Capture the cell that displays the provided text and extract its [X, Y] central coordinate. 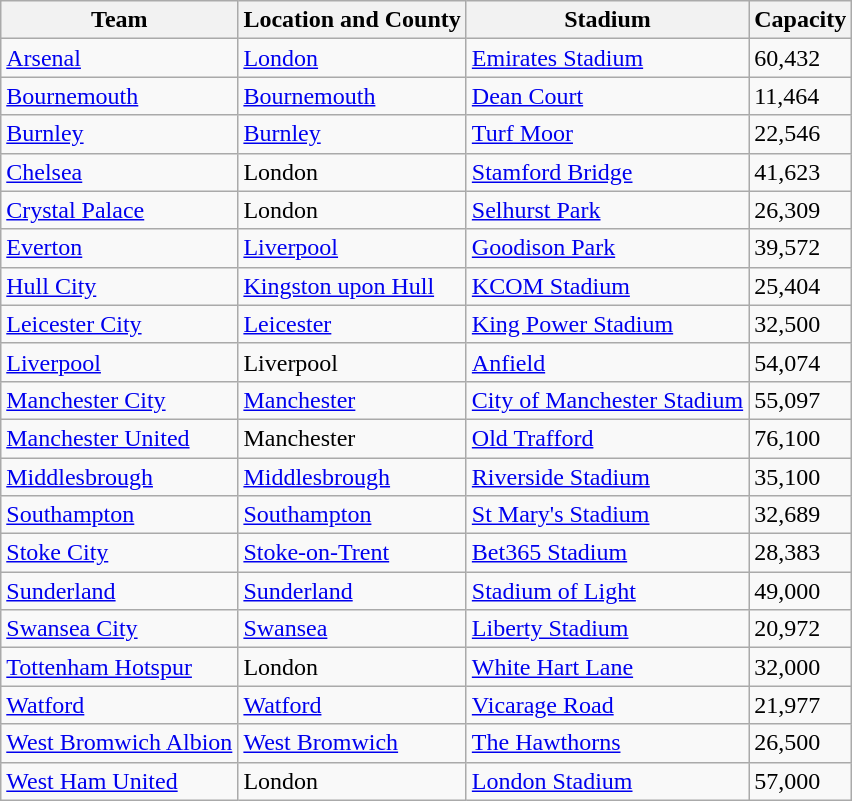
Leicester [352, 324]
Turf Moor [607, 134]
Bet365 Stadium [607, 553]
Riverside Stadium [607, 477]
28,383 [800, 553]
25,404 [800, 286]
Team [120, 20]
11,464 [800, 96]
Stoke City [120, 553]
London Stadium [607, 781]
The Hawthorns [607, 743]
Manchester United [120, 438]
Stoke-on-Trent [352, 553]
Leicester City [120, 324]
49,000 [800, 591]
41,623 [800, 172]
Everton [120, 248]
Emirates Stadium [607, 58]
39,572 [800, 248]
Dean Court [607, 96]
Chelsea [120, 172]
West Bromwich [352, 743]
Swansea City [120, 629]
Manchester City [120, 400]
Swansea [352, 629]
76,100 [800, 438]
Location and County [352, 20]
Kingston upon Hull [352, 286]
32,500 [800, 324]
City of Manchester Stadium [607, 400]
Capacity [800, 20]
26,309 [800, 210]
Goodison Park [607, 248]
KCOM Stadium [607, 286]
Vicarage Road [607, 705]
57,000 [800, 781]
West Ham United [120, 781]
St Mary's Stadium [607, 515]
Anfield [607, 362]
West Bromwich Albion [120, 743]
Hull City [120, 286]
Crystal Palace [120, 210]
Arsenal [120, 58]
Selhurst Park [607, 210]
King Power Stadium [607, 324]
22,546 [800, 134]
55,097 [800, 400]
32,000 [800, 667]
Stamford Bridge [607, 172]
Stadium [607, 20]
54,074 [800, 362]
26,500 [800, 743]
Tottenham Hotspur [120, 667]
White Hart Lane [607, 667]
35,100 [800, 477]
Stadium of Light [607, 591]
32,689 [800, 515]
21,977 [800, 705]
60,432 [800, 58]
20,972 [800, 629]
Liberty Stadium [607, 629]
Old Trafford [607, 438]
